Search for the cell housing the specified text and yield its [X, Y] center coordinate. 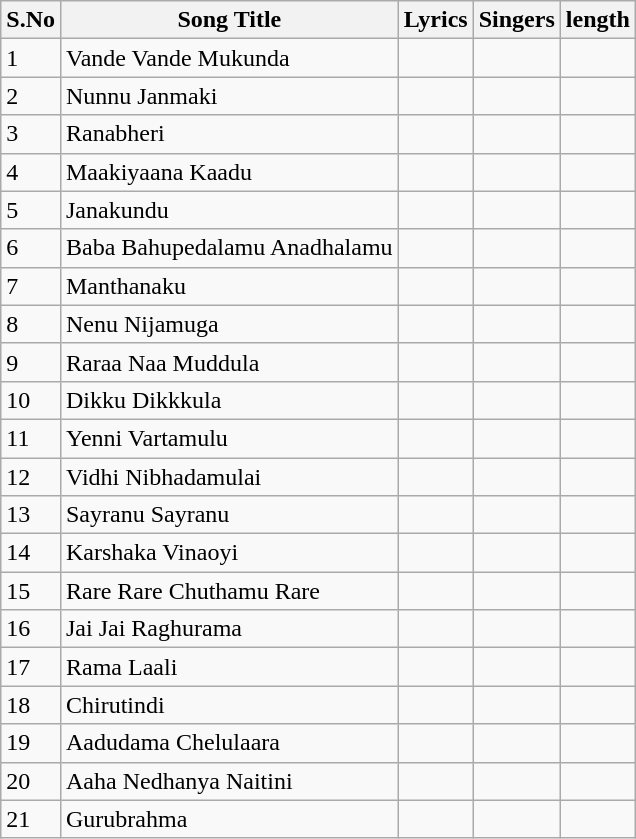
Song Title [229, 20]
16 [31, 629]
7 [31, 286]
Chirutindi [229, 705]
Nenu Nijamuga [229, 324]
3 [31, 134]
length [598, 20]
Sayranu Sayranu [229, 515]
13 [31, 515]
Lyrics [436, 20]
Maakiyaana Kaadu [229, 172]
21 [31, 819]
Janakundu [229, 210]
Karshaka Vinaoyi [229, 553]
Gurubrahma [229, 819]
Aadudama Chelulaara [229, 743]
6 [31, 248]
1 [31, 58]
19 [31, 743]
Singers [516, 20]
12 [31, 477]
Manthanaku [229, 286]
Aaha Nedhanya Naitini [229, 781]
Rama Laali [229, 667]
Baba Bahupedalamu Anadhalamu [229, 248]
15 [31, 591]
Dikku Dikkkula [229, 400]
17 [31, 667]
20 [31, 781]
Jai Jai Raghurama [229, 629]
2 [31, 96]
Rare Rare Chuthamu Rare [229, 591]
10 [31, 400]
14 [31, 553]
11 [31, 438]
Raraa Naa Muddula [229, 362]
9 [31, 362]
18 [31, 705]
4 [31, 172]
Yenni Vartamulu [229, 438]
5 [31, 210]
S.No [31, 20]
Nunnu Janmaki [229, 96]
8 [31, 324]
Vande Vande Mukunda [229, 58]
Ranabheri [229, 134]
Vidhi Nibhadamulai [229, 477]
